Determine the (X, Y) coordinate at the center of the cell enclosing the given text.  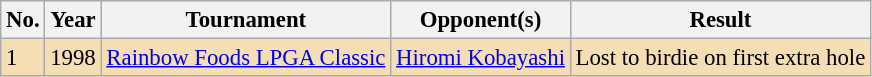
Result (720, 20)
Opponent(s) (481, 20)
Year (73, 20)
Lost to birdie on first extra hole (720, 58)
1998 (73, 58)
Tournament (246, 20)
1 (23, 58)
Rainbow Foods LPGA Classic (246, 58)
No. (23, 20)
Hiromi Kobayashi (481, 58)
